Extract the [X, Y] coordinate from the center of the cell holding the provided text.  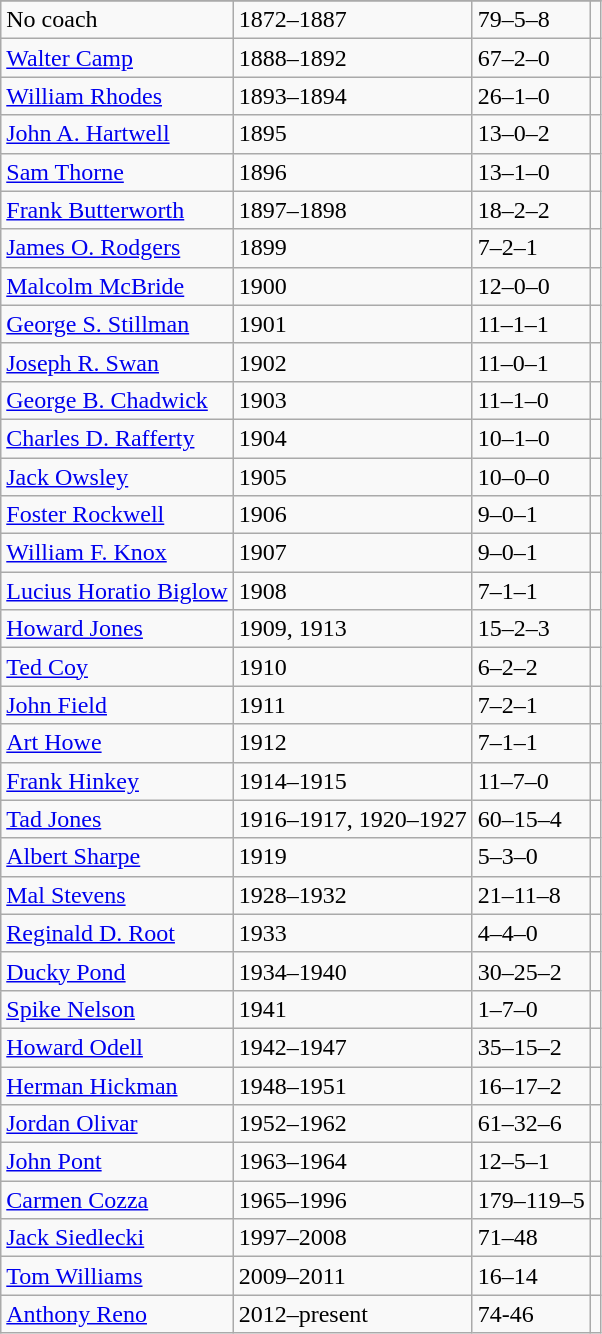
16–17–2 [531, 1085]
26–1–0 [531, 96]
1952–1962 [352, 1124]
71–48 [531, 1238]
John A. Hartwell [117, 134]
1910 [352, 667]
1895 [352, 134]
1897–1898 [352, 210]
Albert Sharpe [117, 857]
1906 [352, 515]
No coach [117, 20]
74-46 [531, 1314]
Malcolm McBride [117, 286]
Spike Nelson [117, 1009]
5–3–0 [531, 857]
Ted Coy [117, 667]
11–7–0 [531, 781]
Herman Hickman [117, 1085]
James O. Rodgers [117, 248]
Ducky Pond [117, 971]
William F. Knox [117, 553]
1942–1947 [352, 1047]
12–5–1 [531, 1162]
1907 [352, 553]
1901 [352, 324]
1900 [352, 286]
1934–1940 [352, 971]
Tad Jones [117, 819]
1–7–0 [531, 1009]
30–25–2 [531, 971]
1902 [352, 362]
10–1–0 [531, 438]
79–5–8 [531, 20]
10–0–0 [531, 477]
John Pont [117, 1162]
1872–1887 [352, 20]
67–2–0 [531, 58]
1941 [352, 1009]
1912 [352, 743]
William Rhodes [117, 96]
John Field [117, 705]
Charles D. Rafferty [117, 438]
18–2–2 [531, 210]
1888–1892 [352, 58]
Tom Williams [117, 1276]
2012–present [352, 1314]
Joseph R. Swan [117, 362]
1905 [352, 477]
61–32–6 [531, 1124]
35–15–2 [531, 1047]
11–1–0 [531, 400]
1948–1951 [352, 1085]
1963–1964 [352, 1162]
1899 [352, 248]
1914–1915 [352, 781]
12–0–0 [531, 286]
15–2–3 [531, 629]
Frank Hinkey [117, 781]
1909, 1913 [352, 629]
1919 [352, 857]
Sam Thorne [117, 172]
1916–1917, 1920–1927 [352, 819]
1997–2008 [352, 1238]
1911 [352, 705]
1896 [352, 172]
16–14 [531, 1276]
Jack Owsley [117, 477]
Reginald D. Root [117, 933]
1893–1894 [352, 96]
11–0–1 [531, 362]
Carmen Cozza [117, 1200]
1965–1996 [352, 1200]
13–0–2 [531, 134]
13–1–0 [531, 172]
Howard Odell [117, 1047]
Art Howe [117, 743]
4–4–0 [531, 933]
Anthony Reno [117, 1314]
Walter Camp [117, 58]
179–119–5 [531, 1200]
Foster Rockwell [117, 515]
1908 [352, 591]
1904 [352, 438]
11–1–1 [531, 324]
60–15–4 [531, 819]
Jordan Olivar [117, 1124]
1933 [352, 933]
Jack Siedlecki [117, 1238]
Frank Butterworth [117, 210]
1903 [352, 400]
George B. Chadwick [117, 400]
George S. Stillman [117, 324]
Howard Jones [117, 629]
6–2–2 [531, 667]
1928–1932 [352, 895]
21–11–8 [531, 895]
2009–2011 [352, 1276]
Mal Stevens [117, 895]
Lucius Horatio Biglow [117, 591]
